Provide the (X, Y) coordinate of the cell's center where the given text is located.  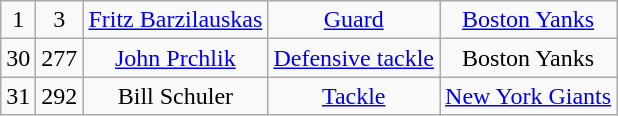
Defensive tackle (354, 58)
1 (18, 20)
Tackle (354, 96)
292 (60, 96)
30 (18, 58)
New York Giants (528, 96)
Guard (354, 20)
Bill Schuler (176, 96)
John Prchlik (176, 58)
Fritz Barzilauskas (176, 20)
31 (18, 96)
3 (60, 20)
277 (60, 58)
